Find where the given text appears and provide that cell's center as (x, y) coordinate. 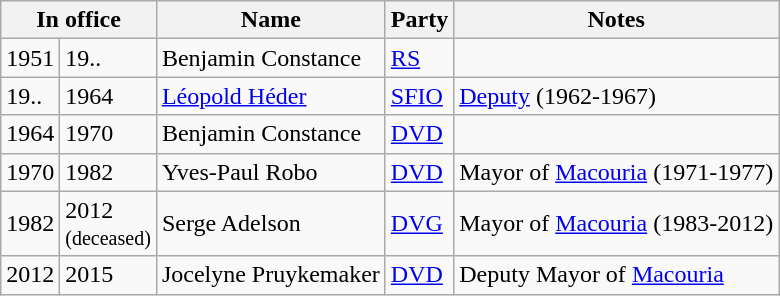
Party (419, 20)
SFIO (419, 96)
2012(deceased) (108, 224)
Léopold Héder (270, 96)
Deputy Mayor of Macouria (616, 275)
DVG (419, 224)
Name (270, 20)
Mayor of Macouria (1971-1977) (616, 172)
In office (79, 20)
2015 (108, 275)
Mayor of Macouria (1983-2012) (616, 224)
Deputy (1962-1967) (616, 96)
RS (419, 58)
Yves-Paul Robo (270, 172)
Serge Adelson (270, 224)
1951 (30, 58)
Notes (616, 20)
Jocelyne Pruykemaker (270, 275)
2012 (30, 275)
